For the text-containing cell, return its midpoint in (x, y) coordinate format. 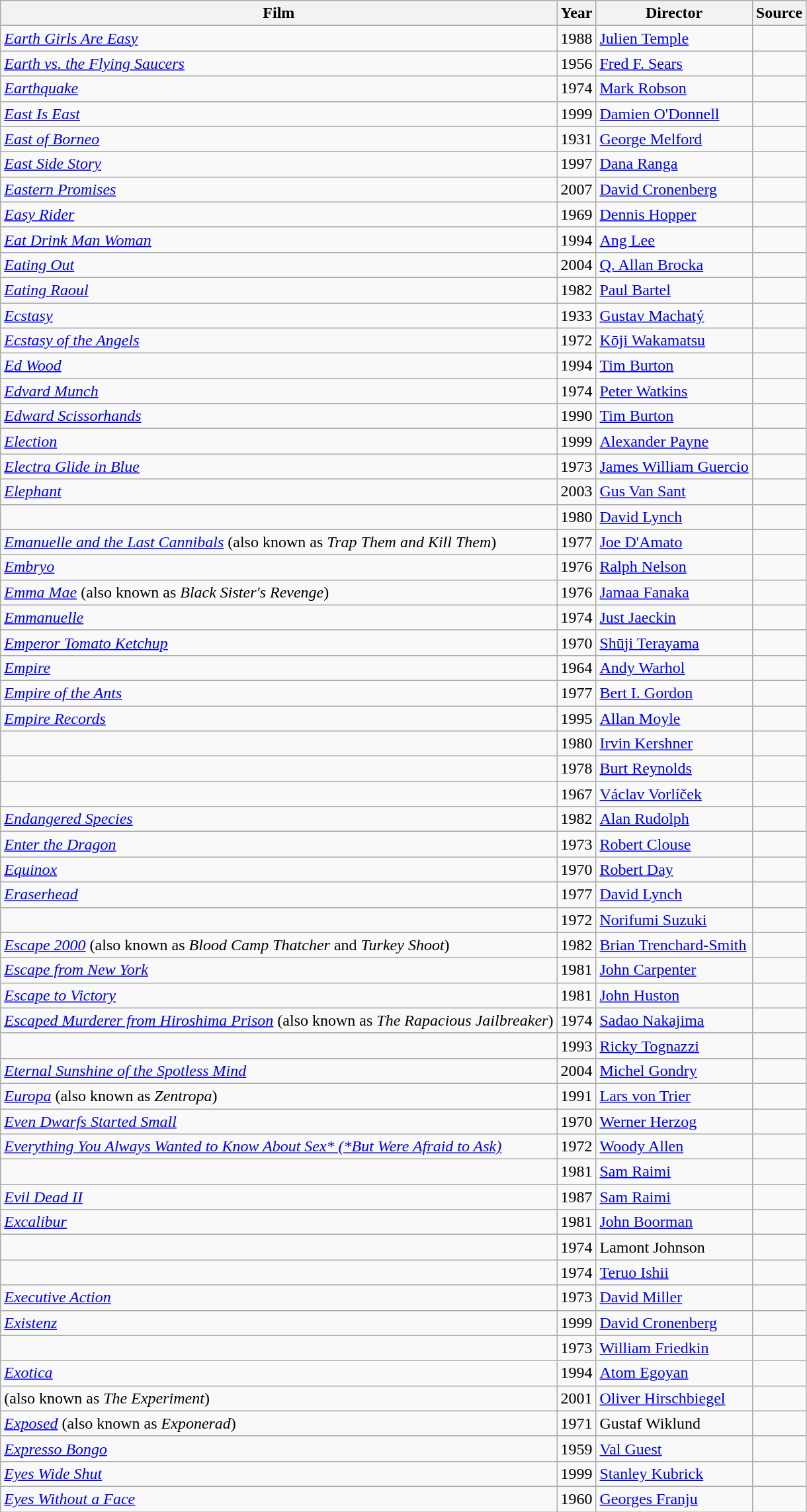
Earth Girls Are Easy (279, 38)
William Friedkin (674, 1348)
Dennis Hopper (674, 214)
Joe D'Amato (674, 542)
Eraserhead (279, 895)
Ecstasy of the Angels (279, 341)
1978 (577, 769)
1967 (577, 794)
Ed Wood (279, 366)
Dana Ranga (674, 164)
Ricky Tognazzi (674, 1045)
Brian Trenchard-Smith (674, 945)
Expresso Bongo (279, 1448)
John Carpenter (674, 970)
Ralph Nelson (674, 567)
Eastern Promises (279, 189)
Europa (also known as Zentropa) (279, 1096)
Mark Robson (674, 89)
David Miller (674, 1298)
Jamaa Fanaka (674, 592)
Year (577, 13)
Gustav Machatý (674, 316)
1988 (577, 38)
Election (279, 441)
Even Dwarfs Started Small (279, 1122)
Eternal Sunshine of the Spotless Mind (279, 1071)
Woody Allen (674, 1147)
Easy Rider (279, 214)
Edvard Munch (279, 391)
Andy Warhol (674, 668)
Earthquake (279, 89)
Eating Raoul (279, 290)
Excalibur (279, 1222)
Film (279, 13)
Atom Egoyan (674, 1373)
2003 (577, 492)
Executive Action (279, 1298)
Gustaf Wiklund (674, 1423)
Eating Out (279, 265)
Earth vs. the Flying Saucers (279, 64)
Ecstasy (279, 316)
1964 (577, 668)
Ang Lee (674, 240)
Val Guest (674, 1448)
Escaped Murderer from Hiroshima Prison (also known as The Rapacious Jailbreaker) (279, 1020)
1993 (577, 1045)
Source (779, 13)
Gus Van Sant (674, 492)
Shūji Terayama (674, 643)
Eyes Wide Shut (279, 1474)
Robert Clouse (674, 844)
Paul Bartel (674, 290)
2007 (577, 189)
1987 (577, 1197)
James William Guercio (674, 467)
Burt Reynolds (674, 769)
John Huston (674, 995)
Emanuelle and the Last Cannibals (also known as Trap Them and Kill Them) (279, 542)
Endangered Species (279, 819)
Robert Day (674, 869)
Emperor Tomato Ketchup (279, 643)
Lars von Trier (674, 1096)
East Side Story (279, 164)
Everything You Always Wanted to Know About Sex* (*But Were Afraid to Ask) (279, 1147)
Evil Dead II (279, 1197)
Emmanuelle (279, 617)
Fred F. Sears (674, 64)
Electra Glide in Blue (279, 467)
Werner Herzog (674, 1122)
1959 (577, 1448)
Irvin Kershner (674, 744)
Escape from New York (279, 970)
Peter Watkins (674, 391)
Damien O'Donnell (674, 114)
Director (674, 13)
Escape to Victory (279, 995)
1960 (577, 1499)
1933 (577, 316)
Stanley Kubrick (674, 1474)
Allan Moyle (674, 718)
Julien Temple (674, 38)
Václav Vorlíček (674, 794)
John Boorman (674, 1222)
Alexander Payne (674, 441)
2001 (577, 1398)
George Melford (674, 139)
Escape 2000 (also known as Blood Camp Thatcher and Turkey Shoot) (279, 945)
1990 (577, 416)
Oliver Hirschbiegel (674, 1398)
Kōji Wakamatsu (674, 341)
1956 (577, 64)
Q. Allan Brocka (674, 265)
1969 (577, 214)
Emma Mae (also known as Black Sister's Revenge) (279, 592)
Existenz (279, 1323)
Teruo Ishii (674, 1272)
East of Borneo (279, 139)
Empire Records (279, 718)
East Is East (279, 114)
1995 (577, 718)
Eyes Without a Face (279, 1499)
Exposed (also known as Exponerad) (279, 1423)
1991 (577, 1096)
Empire of the Ants (279, 693)
Elephant (279, 492)
Embryo (279, 567)
Bert I. Gordon (674, 693)
1997 (577, 164)
Enter the Dragon (279, 844)
Lamont Johnson (674, 1247)
Sadao Nakajima (674, 1020)
Alan Rudolph (674, 819)
1971 (577, 1423)
Eat Drink Man Woman (279, 240)
Norifumi Suzuki (674, 920)
Michel Gondry (674, 1071)
Edward Scissorhands (279, 416)
Exotica (279, 1373)
Just Jaeckin (674, 617)
Equinox (279, 869)
Georges Franju (674, 1499)
Empire (279, 668)
1931 (577, 139)
(also known as The Experiment) (279, 1398)
